For the text-containing cell, return its midpoint in (X, Y) coordinate format. 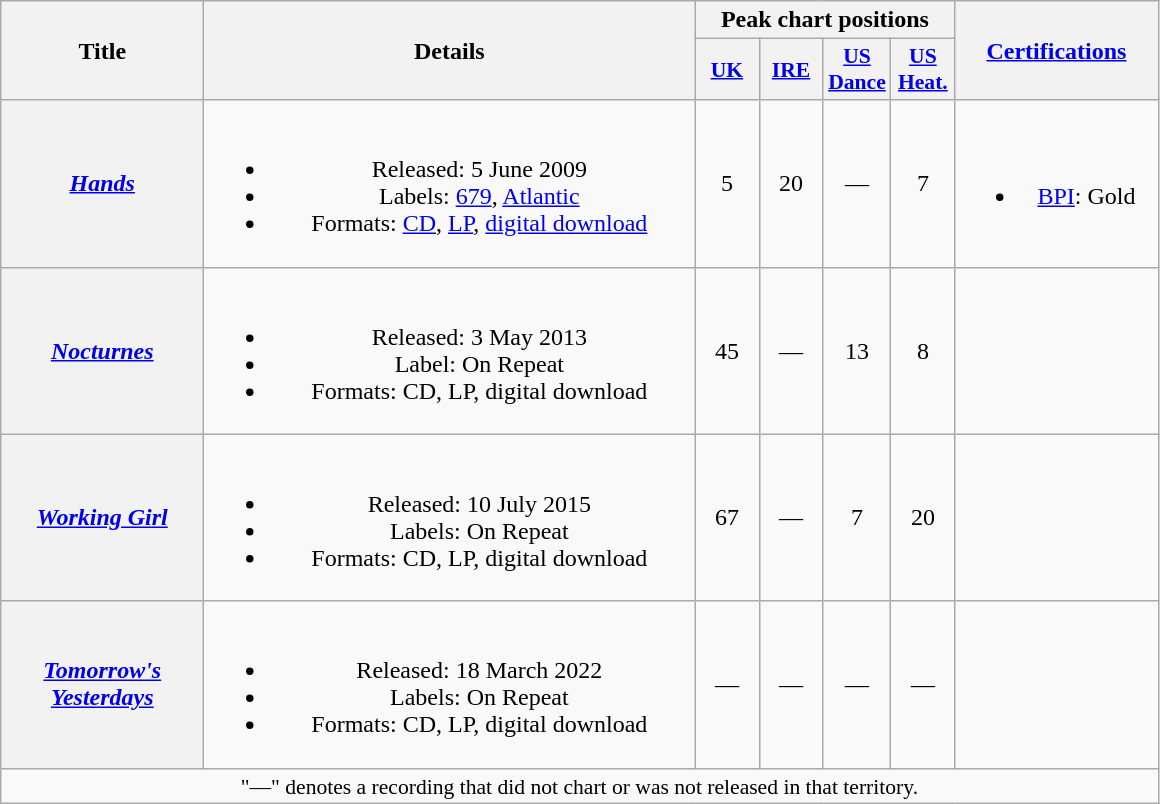
US Dance (857, 70)
13 (857, 350)
BPI: Gold (1056, 184)
Nocturnes (102, 350)
UK (727, 70)
US Heat. (923, 70)
45 (727, 350)
Certifications (1056, 50)
Released: 3 May 2013Label: On RepeatFormats: CD, LP, digital download (450, 350)
Released: 5 June 2009Labels: 679, AtlanticFormats: CD, LP, digital download (450, 184)
Released: 10 July 2015Labels: On RepeatFormats: CD, LP, digital download (450, 518)
Title (102, 50)
67 (727, 518)
Tomorrow's Yesterdays (102, 684)
"—" denotes a recording that did not chart or was not released in that territory. (580, 786)
Released: 18 March 2022Labels: On RepeatFormats: CD, LP, digital download (450, 684)
Peak chart positions (825, 20)
8 (923, 350)
5 (727, 184)
Working Girl (102, 518)
Details (450, 50)
IRE (791, 70)
Hands (102, 184)
